Find where the given text appears and provide that cell's center as [X, Y] coordinate. 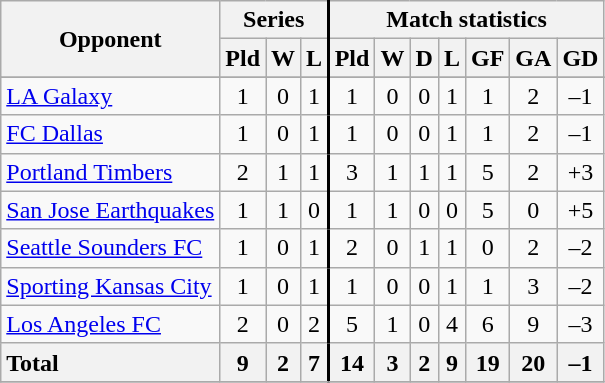
GD [580, 58]
Sporting Kansas City [110, 286]
Match statistics [466, 20]
14 [351, 362]
Opponent [110, 39]
LA Galaxy [110, 96]
Series [274, 20]
GA [534, 58]
Portland Timbers [110, 172]
–3 [580, 324]
FC Dallas [110, 134]
6 [487, 324]
Los Angeles FC [110, 324]
GF [487, 58]
19 [487, 362]
7 [315, 362]
20 [534, 362]
D [424, 58]
Total [110, 362]
+3 [580, 172]
Seattle Sounders FC [110, 248]
San Jose Earthquakes [110, 210]
+5 [580, 210]
4 [452, 324]
